Find where the given text appears and provide that cell's center as [X, Y] coordinate. 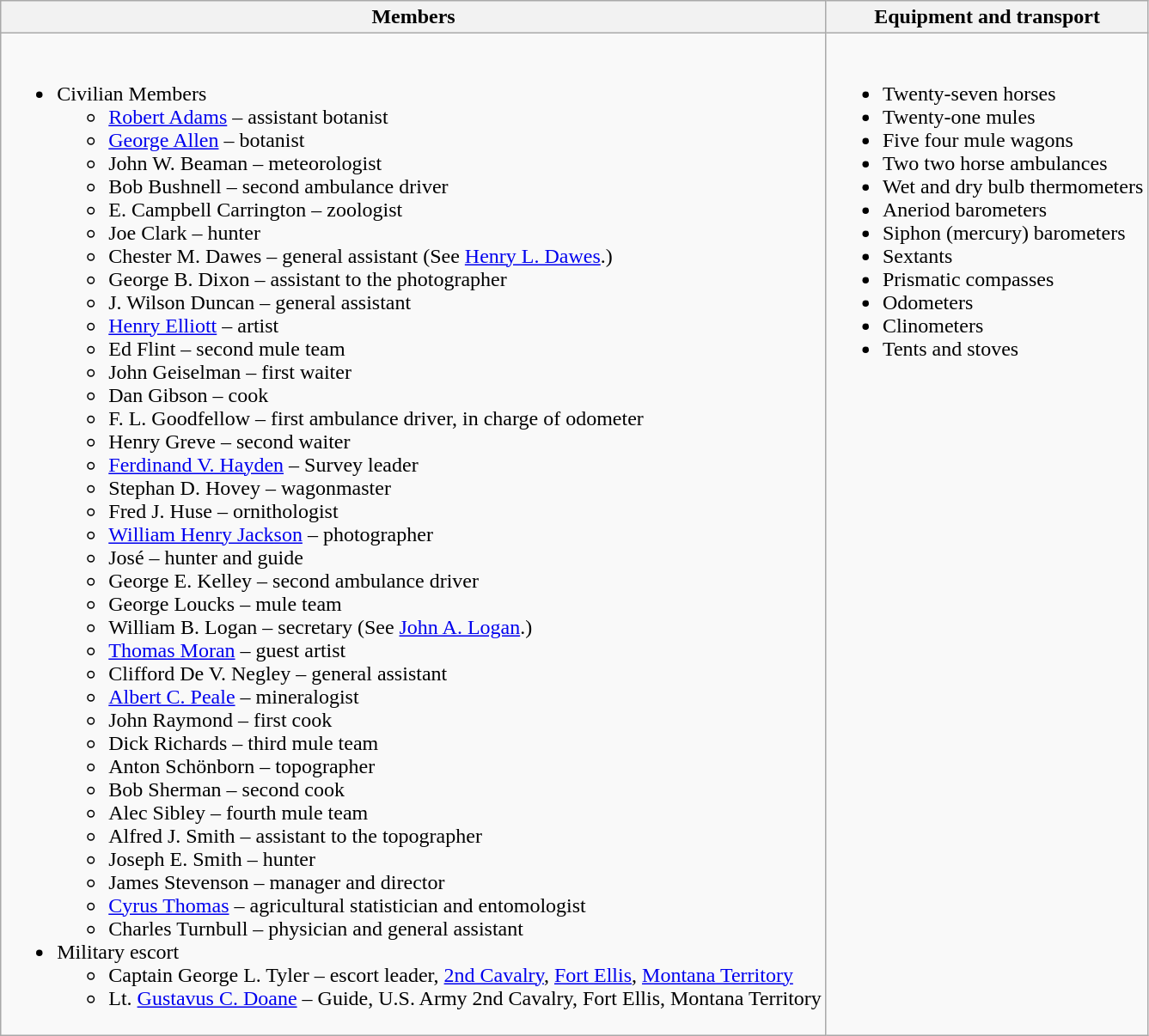
Equipment and transport [987, 17]
Members [414, 17]
